Provide the (x, y) coordinate of the cell's center where the given text is located.  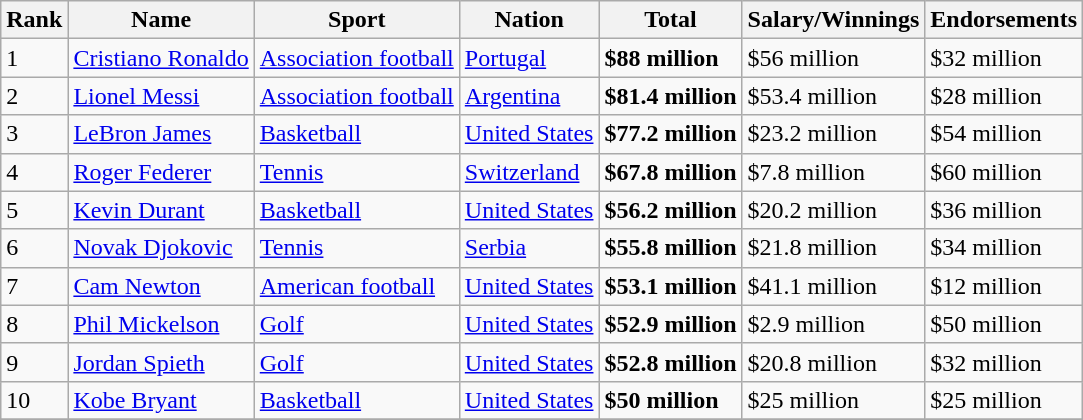
$53.1 million (670, 286)
$21.8 million (834, 248)
7 (34, 286)
3 (34, 134)
$20.8 million (834, 362)
$81.4 million (670, 96)
Endorsements (1004, 20)
Argentina (529, 96)
Novak Djokovic (161, 248)
Jordan Spieth (161, 362)
Phil Mickelson (161, 324)
Kevin Durant (161, 210)
Sport (356, 20)
Cam Newton (161, 286)
2 (34, 96)
Portugal (529, 58)
$7.8 million (834, 172)
$56 million (834, 58)
$56.2 million (670, 210)
$41.1 million (834, 286)
$67.8 million (670, 172)
American football (356, 286)
8 (34, 324)
Total (670, 20)
$60 million (1004, 172)
Cristiano Ronaldo (161, 58)
Name (161, 20)
$23.2 million (834, 134)
10 (34, 400)
$54 million (1004, 134)
Rank (34, 20)
Kobe Bryant (161, 400)
$12 million (1004, 286)
Salary/Winnings (834, 20)
$55.8 million (670, 248)
$52.9 million (670, 324)
$2.9 million (834, 324)
$77.2 million (670, 134)
Roger Federer (161, 172)
Nation (529, 20)
$88 million (670, 58)
9 (34, 362)
Switzerland (529, 172)
$53.4 million (834, 96)
1 (34, 58)
$34 million (1004, 248)
$36 million (1004, 210)
4 (34, 172)
5 (34, 210)
Serbia (529, 248)
6 (34, 248)
LeBron James (161, 134)
$52.8 million (670, 362)
$20.2 million (834, 210)
$28 million (1004, 96)
Lionel Messi (161, 96)
